Detect which cell encompasses the target text, then output its [X, Y] center coordinate. 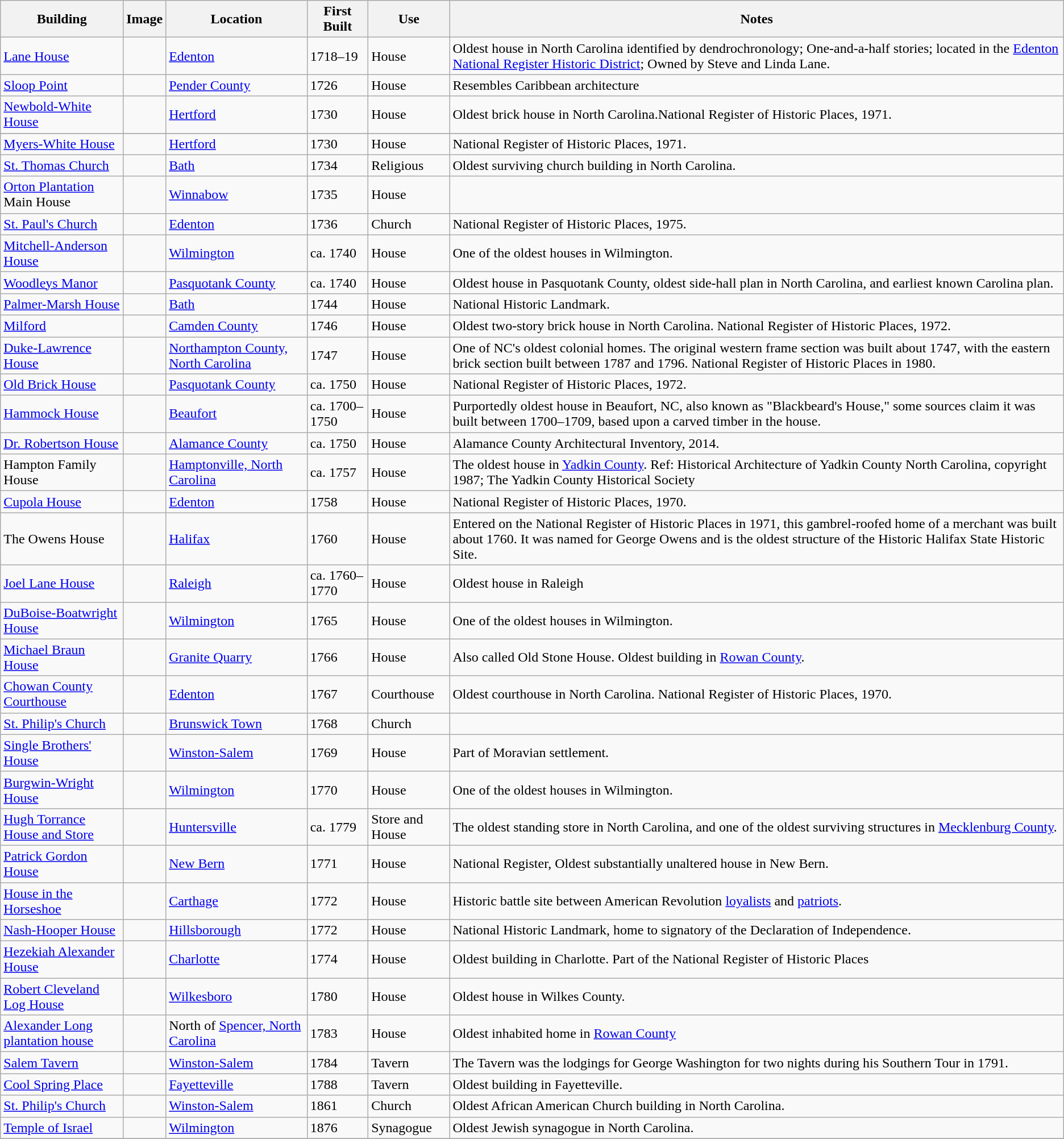
Winnabow [236, 194]
North of Spencer, North Carolina [236, 1033]
Old Brick House [62, 385]
Newbold-White House [62, 115]
First Built [338, 19]
Chowan County Courthouse [62, 695]
Synagogue [409, 1128]
National Register, Oldest substantially unaltered house in New Bern. [757, 864]
Alexander Long plantation house [62, 1033]
Camden County [236, 326]
1768 [338, 724]
The oldest house in Yadkin County. Ref: Historical Architecture of Yadkin County North Carolina, copyright 1987; The Yadkin County Historical Society [757, 473]
Also called Old Stone House. Oldest building in Rowan County. [757, 657]
Halifax [236, 539]
ca. 1757 [338, 473]
Part of Moravian settlement. [757, 753]
1744 [338, 304]
Oldest brick house in North Carolina.National Register of Historic Places, 1971. [757, 115]
Oldest inhabited home in Rowan County [757, 1033]
St. Thomas Church [62, 165]
Hillsborough [236, 930]
Milford [62, 326]
Lane House [62, 56]
1735 [338, 194]
Alamance County [236, 443]
Cool Spring Place [62, 1084]
Temple of Israel [62, 1128]
Michael Braun House [62, 657]
Beaufort [236, 414]
Duke-Lawrence House [62, 355]
Notes [757, 19]
Burgwin-Wright House [62, 790]
Use [409, 19]
Oldest house in Raleigh [757, 583]
Fayetteville [236, 1084]
House in the Horseshoe [62, 900]
1767 [338, 695]
Dr. Robertson House [62, 443]
St. Paul's Church [62, 224]
Palmer-Marsh House [62, 304]
Huntersville [236, 826]
ca. 1779 [338, 826]
Orton Plantation Main House [62, 194]
Oldest surviving church building in North Carolina. [757, 165]
Oldest building in Fayetteville. [757, 1084]
Carthage [236, 900]
Wilkesboro [236, 997]
Nash-Hooper House [62, 930]
National Historic Landmark. [757, 304]
1718–19 [338, 56]
Northampton County, North Carolina [236, 355]
Joel Lane House [62, 583]
1876 [338, 1128]
1861 [338, 1106]
Woodleys Manor [62, 282]
1734 [338, 165]
1766 [338, 657]
Oldest courthouse in North Carolina. National Register of Historic Places, 1970. [757, 695]
Robert Cleveland Log House [62, 997]
1780 [338, 997]
Patrick Gordon House [62, 864]
1765 [338, 621]
National Register of Historic Places, 1970. [757, 502]
1774 [338, 959]
1784 [338, 1063]
National Register of Historic Places, 1971. [757, 144]
The Owens House [62, 539]
ca. 1760–1770 [338, 583]
The oldest standing store in North Carolina, and one of the oldest surviving structures in Mecklenburg County. [757, 826]
Alamance County Architectural Inventory, 2014. [757, 443]
Oldest house in Wilkes County. [757, 997]
Building [62, 19]
Myers-White House [62, 144]
Image [144, 19]
Raleigh [236, 583]
Hezekiah Alexander House [62, 959]
Store and House [409, 826]
ca. 1700–1750 [338, 414]
Oldest two-story brick house in North Carolina. National Register of Historic Places, 1972. [757, 326]
1736 [338, 224]
Granite Quarry [236, 657]
1747 [338, 355]
Oldest Jewish synagogue in North Carolina. [757, 1128]
National Historic Landmark, home to signatory of the Declaration of Independence. [757, 930]
Oldest African American Church building in North Carolina. [757, 1106]
1783 [338, 1033]
Mitchell-Anderson House [62, 253]
Sloop Point [62, 85]
1771 [338, 864]
Oldest house in Pasquotank County, oldest side-hall plan in North Carolina, and earliest known Carolina plan. [757, 282]
National Register of Historic Places, 1972. [757, 385]
1726 [338, 85]
Resembles Caribbean architecture [757, 85]
Courthouse [409, 695]
Salem Tavern [62, 1063]
1758 [338, 502]
Religious [409, 165]
New Bern [236, 864]
Hampton Family House [62, 473]
Pender County [236, 85]
Charlotte [236, 959]
Brunswick Town [236, 724]
1760 [338, 539]
Historic battle site between American Revolution loyalists and patriots. [757, 900]
1788 [338, 1084]
The Tavern was the lodgings for George Washington for two nights during his Southern Tour in 1791. [757, 1063]
Single Brothers' House [62, 753]
DuBoise-Boatwright House [62, 621]
1769 [338, 753]
National Register of Historic Places, 1975. [757, 224]
Hammock House [62, 414]
1770 [338, 790]
Hamptonville, North Carolina [236, 473]
1746 [338, 326]
Location [236, 19]
Hugh Torrance House and Store [62, 826]
Oldest building in Charlotte. Part of the National Register of Historic Places [757, 959]
Cupola House [62, 502]
